Extract the (x, y) coordinate from the center of the cell holding the provided text.  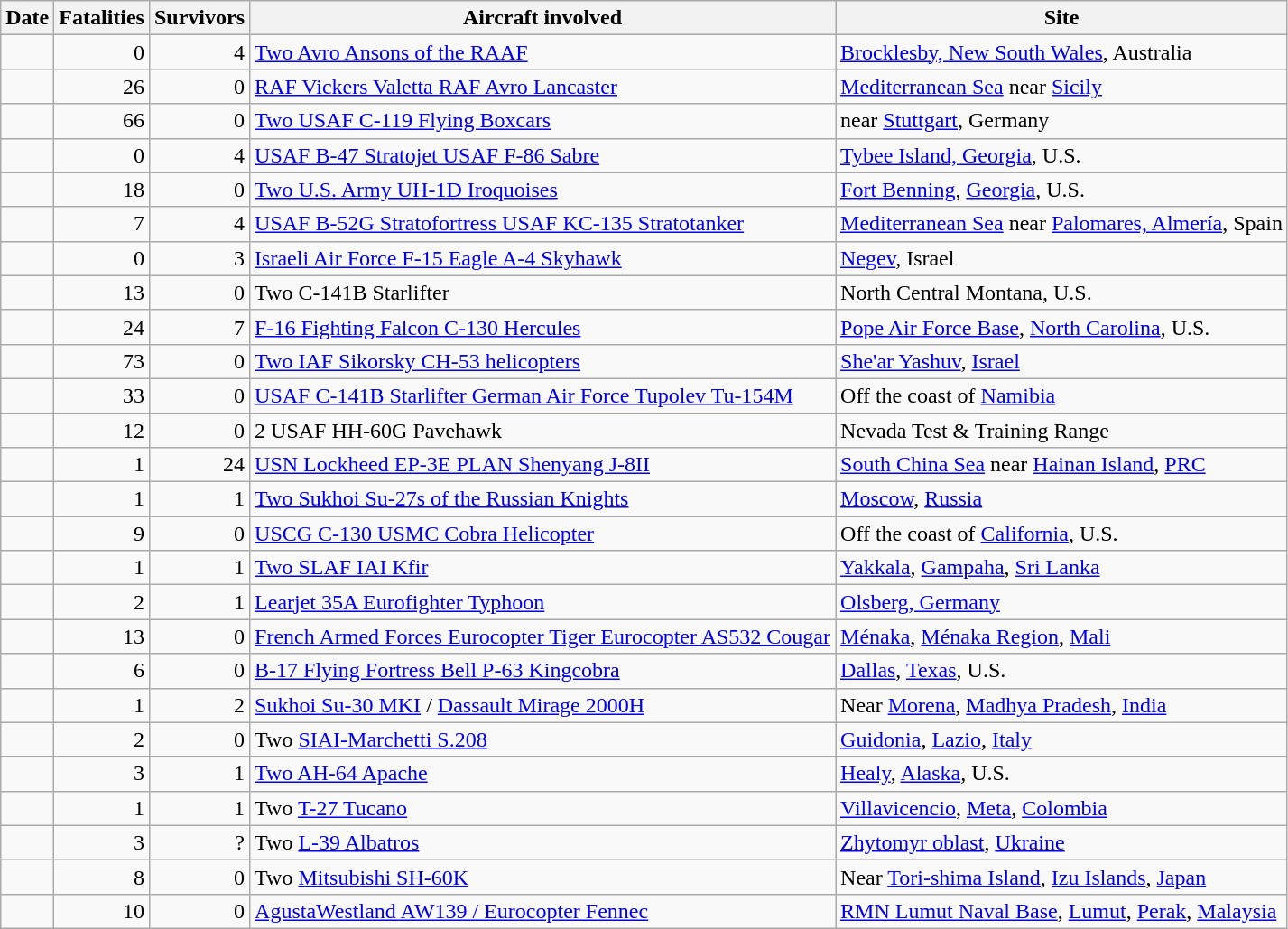
Healy, Alaska, U.S. (1061, 774)
Ménaka, Ménaka Region, Mali (1061, 636)
Mediterranean Sea near Palomares, Almería, Spain (1061, 224)
RMN Lumut Naval Base, Lumut, Perak, Malaysia (1061, 911)
Two L-39 Albatros (543, 842)
Nevada Test & Training Range (1061, 431)
Two Sukhoi Su-27s of the Russian Knights (543, 499)
Aircraft involved (543, 18)
12 (102, 431)
10 (102, 911)
F-16 Fighting Falcon C-130 Hercules (543, 327)
Two T-27 Tucano (543, 808)
6 (102, 671)
8 (102, 877)
Guidonia, Lazio, Italy (1061, 739)
18 (102, 190)
Site (1061, 18)
USAF B-47 Stratojet USAF F-86 Sabre (543, 155)
Two SIAI-Marchetti S.208 (543, 739)
Two SLAF IAI Kfir (543, 568)
North Central Montana, U.S. (1061, 293)
33 (102, 395)
Brocklesby, New South Wales, Australia (1061, 52)
Tybee Island, Georgia, U.S. (1061, 155)
73 (102, 361)
Negev, Israel (1061, 258)
Moscow, Russia (1061, 499)
USN Lockheed EP-3E PLAN Shenyang J-8II (543, 465)
Off the coast of California, U.S. (1061, 534)
Survivors (199, 18)
South China Sea near Hainan Island, PRC (1061, 465)
French Armed Forces Eurocopter Tiger Eurocopter AS532 Cougar (543, 636)
Olsberg, Germany (1061, 602)
USAF B-52G Stratofortress USAF KC-135 Stratotanker (543, 224)
Yakkala, Gampaha, Sri Lanka (1061, 568)
Two USAF C-119 Flying Boxcars (543, 121)
Two Avro Ansons of the RAAF (543, 52)
She'ar Yashuv, Israel (1061, 361)
Two C-141B Starlifter (543, 293)
66 (102, 121)
Dallas, Texas, U.S. (1061, 671)
Two Mitsubishi SH-60K (543, 877)
Near Tori-shima Island, Izu Islands, Japan (1061, 877)
9 (102, 534)
B-17 Flying Fortress Bell P-63 Kingcobra (543, 671)
RAF Vickers Valetta RAF Avro Lancaster (543, 87)
Zhytomyr oblast, Ukraine (1061, 842)
2 USAF HH-60G Pavehawk (543, 431)
AgustaWestland AW139 / Eurocopter Fennec (543, 911)
USCG C-130 USMC Cobra Helicopter (543, 534)
Villavicencio, Meta, Colombia (1061, 808)
USAF C-141B Starlifter German Air Force Tupolev Tu-154M (543, 395)
Near Morena, Madhya Pradesh, India (1061, 705)
Learjet 35A Eurofighter Typhoon (543, 602)
Fort Benning, Georgia, U.S. (1061, 190)
Pope Air Force Base, North Carolina, U.S. (1061, 327)
? (199, 842)
Two AH-64 Apache (543, 774)
Mediterranean Sea near Sicily (1061, 87)
Date (27, 18)
Two IAF Sikorsky CH-53 helicopters (543, 361)
Two U.S. Army UH-1D Iroquoises (543, 190)
Off the coast of Namibia (1061, 395)
Israeli Air Force F-15 Eagle A-4 Skyhawk (543, 258)
Fatalities (102, 18)
26 (102, 87)
near Stuttgart, Germany (1061, 121)
Sukhoi Su-30 MKI / Dassault Mirage 2000H (543, 705)
